Locate the cell with the specified text and output its [X, Y] center coordinate. 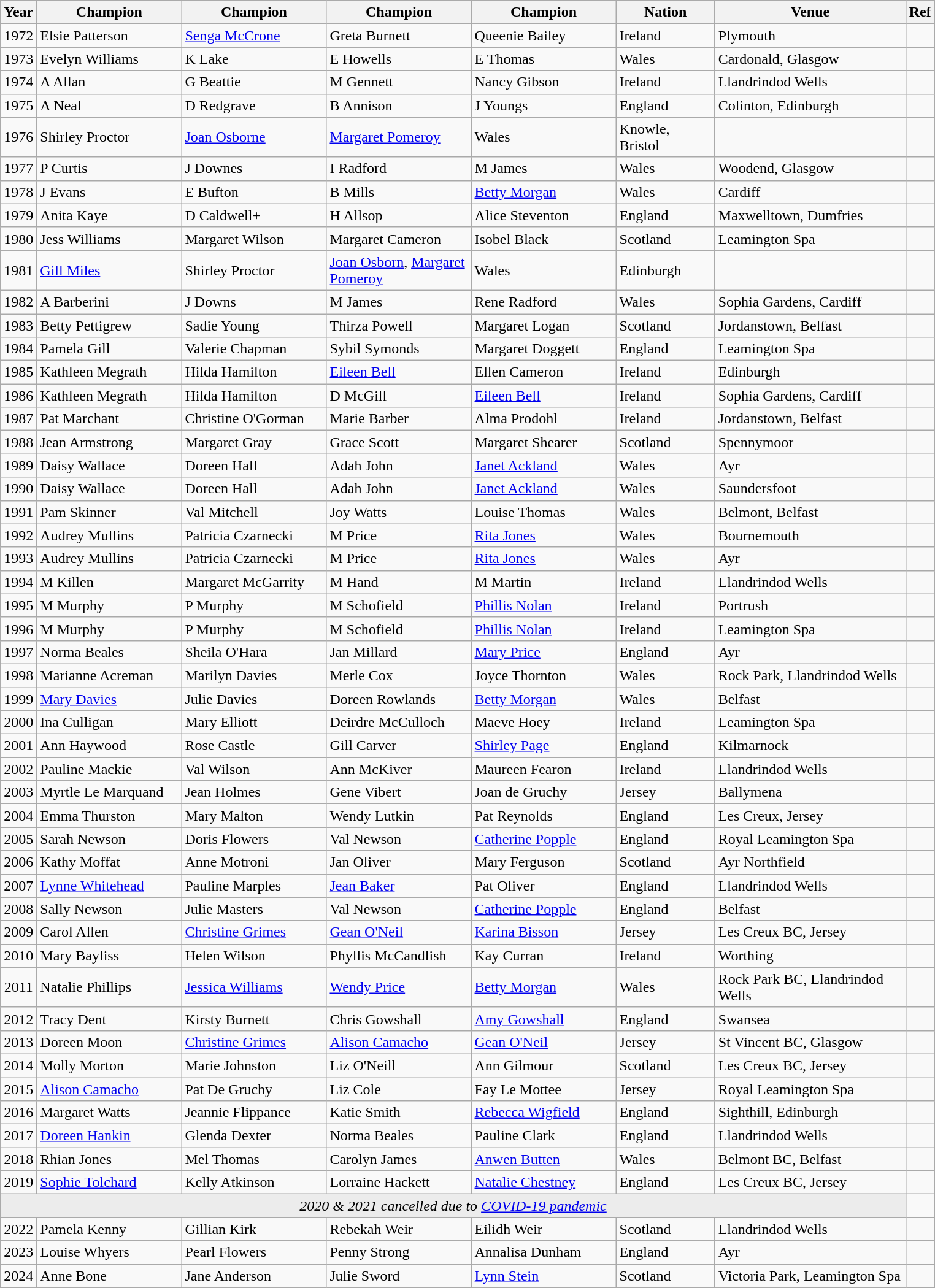
Eilidh Weir [544, 1229]
Ann McKiver [399, 769]
A Allan [109, 82]
E Howells [399, 59]
Margaret Gray [254, 442]
2011 [18, 987]
Knowle, Bristol [665, 137]
Mel Thomas [254, 1159]
M Martin [544, 582]
Cardonald, Glasgow [810, 59]
Queenie Bailey [544, 36]
Anita Kaye [109, 215]
1975 [18, 105]
Kay Curran [544, 956]
Saundersfoot [810, 489]
Tracy Dent [109, 1019]
1999 [18, 699]
1991 [18, 512]
B Mills [399, 192]
Natalie Phillips [109, 987]
1988 [18, 442]
Julie Masters [254, 909]
Margaret Watts [109, 1113]
J Downes [254, 169]
Carol Allen [109, 932]
Swansea [810, 1019]
H Allsop [399, 215]
Year [18, 12]
A Neal [109, 105]
Anne Bone [109, 1276]
Spennymoor [810, 442]
2024 [18, 1276]
2003 [18, 792]
Kathy Moffat [109, 862]
Jan Millard [399, 652]
1997 [18, 652]
Doris Flowers [254, 839]
Julie Sword [399, 1276]
Christine O'Gorman [254, 419]
Louise Whyers [109, 1252]
1998 [18, 675]
Penny Strong [399, 1252]
Pamela Kenny [109, 1229]
D Caldwell+ [254, 215]
Thirza Powell [399, 326]
Sybil Symonds [399, 349]
Emma Thurston [109, 816]
2002 [18, 769]
Katie Smith [399, 1113]
Amy Gowshall [544, 1019]
1996 [18, 629]
J Downs [254, 302]
2013 [18, 1042]
Lynn Stein [544, 1276]
2007 [18, 886]
M Gennett [399, 82]
Joan Osborn, Margaret Pomeroy [399, 270]
Ann Haywood [109, 746]
2014 [18, 1065]
Jean Holmes [254, 792]
Doreen Rowlands [399, 699]
2006 [18, 862]
Venue [810, 12]
M Hand [399, 582]
Phyllis McCandlish [399, 956]
Sally Newson [109, 909]
Colinton, Edinburgh [810, 105]
2004 [18, 816]
Molly Morton [109, 1065]
Gillian Kirk [254, 1229]
Liz Cole [399, 1089]
Gene Vibert [399, 792]
Val Wilson [254, 769]
Glenda Dexter [254, 1136]
1976 [18, 137]
B Annison [399, 105]
Pat Marchant [109, 419]
Annalisa Dunham [544, 1252]
Ina Culligan [109, 723]
1984 [18, 349]
Doreen Hankin [109, 1136]
Anne Motroni [254, 862]
1980 [18, 239]
1987 [18, 419]
Jane Anderson [254, 1276]
Maxwelltown, Dumfries [810, 215]
Nation [665, 12]
Joyce Thornton [544, 675]
Anwen Butten [544, 1159]
Sheila O'Hara [254, 652]
Pat De Gruchy [254, 1089]
Merle Cox [399, 675]
Ellen Cameron [544, 372]
Wendy Price [399, 987]
2019 [18, 1183]
Lynne Whitehead [109, 886]
Rock Park BC, Llandrindod Wells [810, 987]
Gill Carver [399, 746]
Ballymena [810, 792]
Mary Malton [254, 816]
Grace Scott [399, 442]
Sophie Tolchard [109, 1183]
1994 [18, 582]
Alice Steventon [544, 215]
Mary Ferguson [544, 862]
Pauline Mackie [109, 769]
Liz O'Neill [399, 1065]
Woodend, Glasgow [810, 169]
Portrush [810, 605]
2008 [18, 909]
Pamela Gill [109, 349]
Valerie Chapman [254, 349]
Betty Pettigrew [109, 326]
Jessica Williams [254, 987]
1995 [18, 605]
Joan de Gruchy [544, 792]
Pam Skinner [109, 512]
Deirdre McCulloch [399, 723]
Ann Gilmour [544, 1065]
Greta Burnett [399, 36]
Mary Davies [109, 699]
Mary Elliott [254, 723]
Marilyn Davies [254, 675]
Marie Barber [399, 419]
Pearl Flowers [254, 1252]
St Vincent BC, Glasgow [810, 1042]
Belmont, Belfast [810, 512]
Kirsty Burnett [254, 1019]
1992 [18, 535]
Margaret Wilson [254, 239]
Carolyn James [399, 1159]
Rock Park, Llandrindod Wells [810, 675]
Rose Castle [254, 746]
Jess Williams [109, 239]
Plymouth [810, 36]
1972 [18, 36]
2016 [18, 1113]
Joan Osborne [254, 137]
Worthing [810, 956]
1977 [18, 169]
Elsie Patterson [109, 36]
Senga McCrone [254, 36]
Margaret Pomeroy [399, 137]
M Killen [109, 582]
Pat Reynolds [544, 816]
1978 [18, 192]
Jan Oliver [399, 862]
Pauline Marples [254, 886]
2000 [18, 723]
2017 [18, 1136]
Julie Davies [254, 699]
Cardiff [810, 192]
Victoria Park, Leamington Spa [810, 1276]
2001 [18, 746]
Margaret McGarrity [254, 582]
1973 [18, 59]
1983 [18, 326]
Nancy Gibson [544, 82]
1993 [18, 559]
K Lake [254, 59]
2018 [18, 1159]
Helen Wilson [254, 956]
Belmont BC, Belfast [810, 1159]
E Bufton [254, 192]
2010 [18, 956]
Ref [920, 12]
Myrtle Le Marquand [109, 792]
Sighthill, Edinburgh [810, 1113]
Jeannie Flippance [254, 1113]
Lorraine Hackett [399, 1183]
Gill Miles [109, 270]
Rene Radford [544, 302]
Marianne Acreman [109, 675]
Fay Le Mottee [544, 1089]
2020 & 2021 cancelled due to COVID-19 pandemic [453, 1206]
1979 [18, 215]
D McGill [399, 396]
Alma Prodohl [544, 419]
Les Creux, Jersey [810, 816]
Marie Johnston [254, 1065]
J Youngs [544, 105]
Jean Baker [399, 886]
Ayr Northfield [810, 862]
Mary Bayliss [109, 956]
Maureen Fearon [544, 769]
Maeve Hoey [544, 723]
Mary Price [544, 652]
Evelyn Williams [109, 59]
G Beattie [254, 82]
A Barberini [109, 302]
Rebekah Weir [399, 1229]
Wendy Lutkin [399, 816]
2023 [18, 1252]
1986 [18, 396]
1985 [18, 372]
Karina Bisson [544, 932]
Rhian Jones [109, 1159]
Val Mitchell [254, 512]
Chris Gowshall [399, 1019]
2015 [18, 1089]
Margaret Doggett [544, 349]
E Thomas [544, 59]
Louise Thomas [544, 512]
D Redgrave [254, 105]
2009 [18, 932]
Doreen Moon [109, 1042]
Sadie Young [254, 326]
Isobel Black [544, 239]
Margaret Cameron [399, 239]
1990 [18, 489]
P Curtis [109, 169]
Jean Armstrong [109, 442]
Kilmarnock [810, 746]
Bournemouth [810, 535]
1974 [18, 82]
2022 [18, 1229]
Pat Oliver [544, 886]
Sarah Newson [109, 839]
1989 [18, 466]
J Evans [109, 192]
1982 [18, 302]
2012 [18, 1019]
I Radford [399, 169]
2005 [18, 839]
Natalie Chestney [544, 1183]
Rebecca Wigfield [544, 1113]
Margaret Logan [544, 326]
Margaret Shearer [544, 442]
Pauline Clark [544, 1136]
Shirley Page [544, 746]
Joy Watts [399, 512]
Kelly Atkinson [254, 1183]
1981 [18, 270]
